Identify which cell holds the provided text, then report its (X, Y) central coordinate. 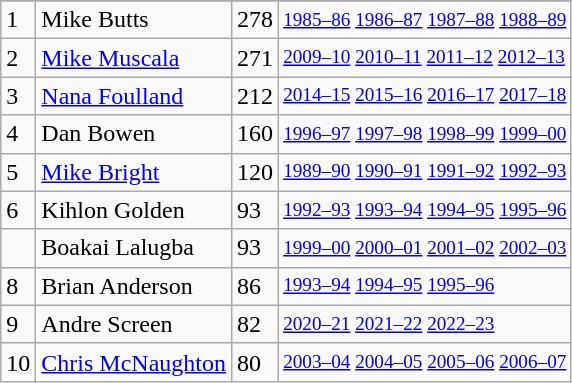
271 (256, 58)
2014–15 2015–16 2016–17 2017–18 (425, 96)
Boakai Lalugba (134, 248)
2009–10 2010–11 2011–12 2012–13 (425, 58)
5 (18, 172)
Dan Bowen (134, 134)
Mike Butts (134, 20)
Brian Anderson (134, 286)
1985–86 1986–87 1987–88 1988–89 (425, 20)
6 (18, 210)
3 (18, 96)
Mike Muscala (134, 58)
1999–00 2000–01 2001–02 2002–03 (425, 248)
160 (256, 134)
Nana Foulland (134, 96)
86 (256, 286)
Mike Bright (134, 172)
9 (18, 324)
1992–93 1993–94 1994–95 1995–96 (425, 210)
278 (256, 20)
212 (256, 96)
4 (18, 134)
2020–21 2021–22 2022–23 (425, 324)
1989–90 1990–91 1991–92 1992–93 (425, 172)
Kihlon Golden (134, 210)
8 (18, 286)
2 (18, 58)
1 (18, 20)
Andre Screen (134, 324)
Chris McNaughton (134, 362)
10 (18, 362)
82 (256, 324)
1996–97 1997–98 1998–99 1999–00 (425, 134)
80 (256, 362)
2003–04 2004–05 2005–06 2006–07 (425, 362)
120 (256, 172)
1993–94 1994–95 1995–96 (425, 286)
